Capture the cell that displays the provided text and extract its [X, Y] central coordinate. 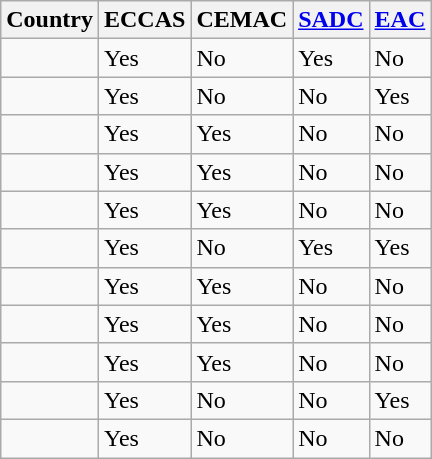
SADC [331, 20]
CEMAC [242, 20]
ECCAS [144, 20]
EAC [400, 20]
Country [50, 20]
